Identify which cell holds the provided text, then report its [x, y] central coordinate. 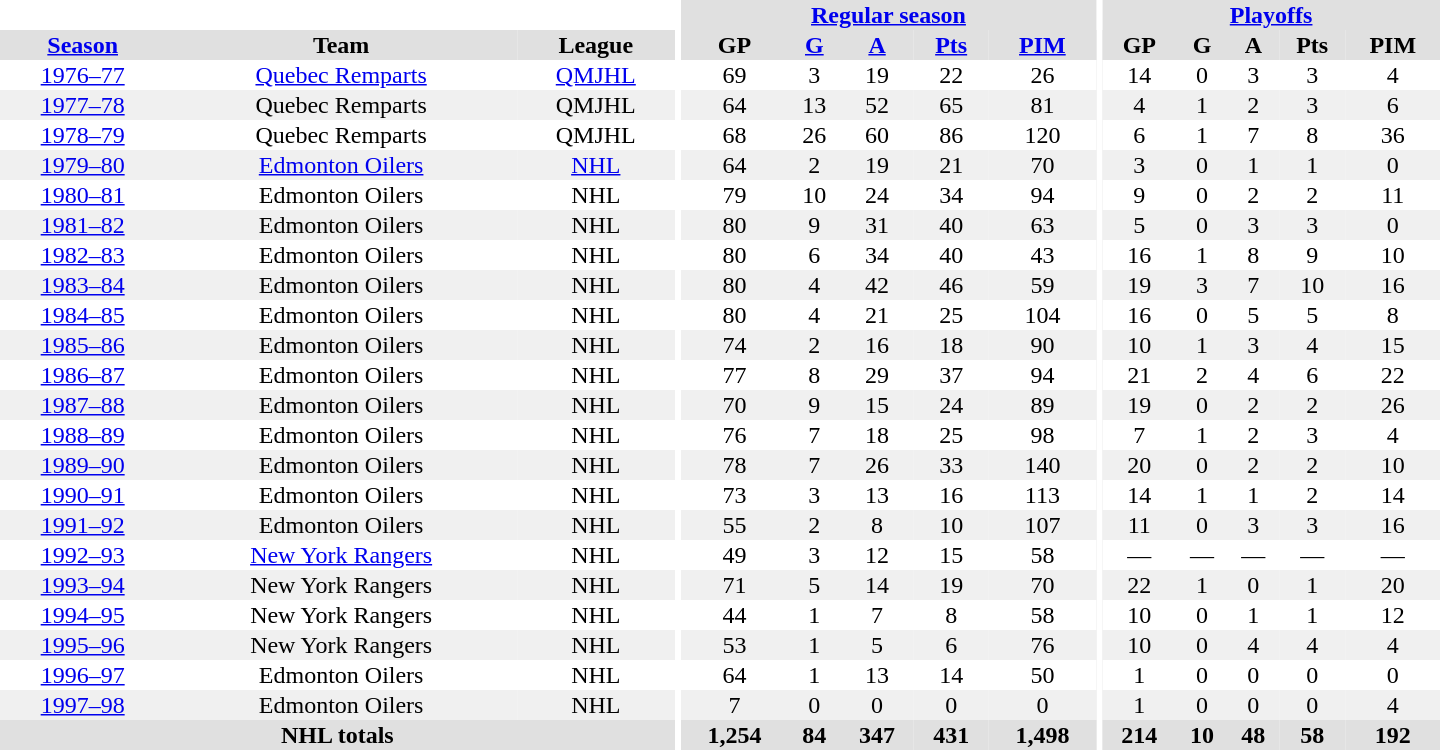
1980–81 [82, 195]
79 [734, 195]
42 [877, 285]
69 [734, 75]
55 [734, 525]
1982–83 [82, 255]
1986–87 [82, 375]
60 [877, 135]
63 [1042, 225]
1979–80 [82, 165]
1991–92 [82, 525]
1996–97 [82, 675]
347 [877, 735]
120 [1042, 135]
1976–77 [82, 75]
44 [734, 615]
49 [734, 555]
140 [1042, 465]
31 [877, 225]
NHL totals [338, 735]
1997–98 [82, 705]
League [596, 45]
90 [1042, 345]
48 [1254, 735]
29 [877, 375]
1978–79 [82, 135]
1992–93 [82, 555]
Playoffs [1271, 15]
86 [951, 135]
113 [1042, 495]
98 [1042, 435]
1977–78 [82, 105]
89 [1042, 405]
1981–82 [82, 225]
81 [1042, 105]
1985–86 [82, 345]
68 [734, 135]
192 [1392, 735]
43 [1042, 255]
33 [951, 465]
1987–88 [82, 405]
1989–90 [82, 465]
74 [734, 345]
1994–95 [82, 615]
65 [951, 105]
50 [1042, 675]
52 [877, 105]
1983–84 [82, 285]
73 [734, 495]
84 [814, 735]
1984–85 [82, 315]
59 [1042, 285]
1995–96 [82, 645]
431 [951, 735]
77 [734, 375]
107 [1042, 525]
1,254 [734, 735]
1,498 [1042, 735]
37 [951, 375]
214 [1139, 735]
1993–94 [82, 585]
104 [1042, 315]
71 [734, 585]
1990–91 [82, 495]
Team [341, 45]
53 [734, 645]
Season [82, 45]
36 [1392, 135]
46 [951, 285]
Regular season [888, 15]
1988–89 [82, 435]
78 [734, 465]
